Output the [X, Y] coordinate of the center of the cell containing the given text.  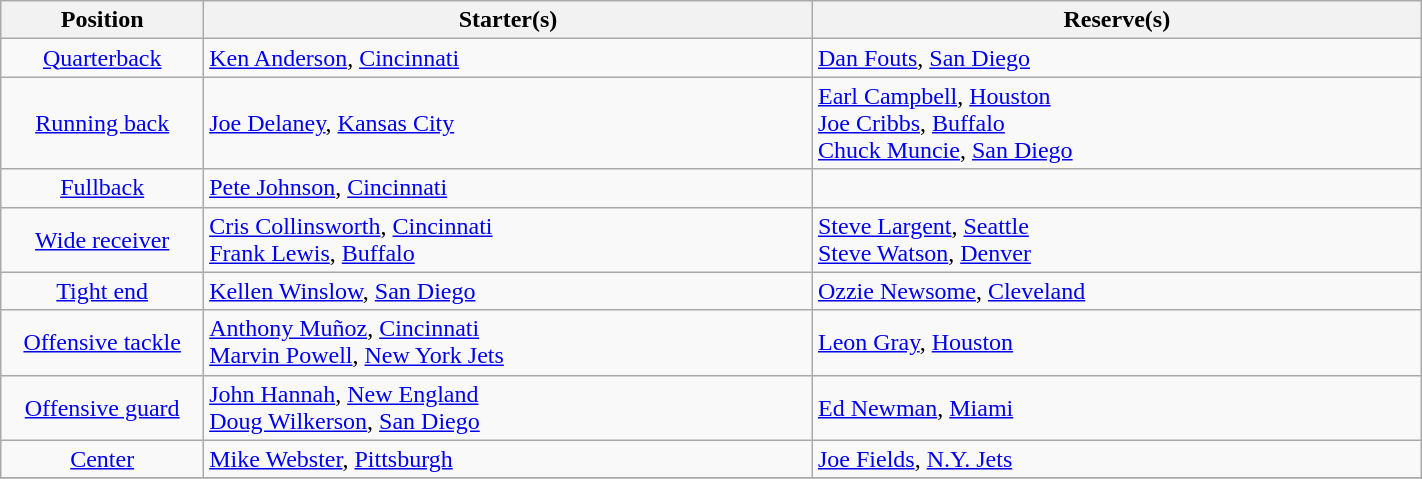
Fullback [102, 188]
Offensive guard [102, 408]
Anthony Muñoz, Cincinnati Marvin Powell, New York Jets [508, 342]
Mike Webster, Pittsburgh [508, 459]
Ozzie Newsome, Cleveland [1116, 291]
Tight end [102, 291]
Ken Anderson, Cincinnati [508, 58]
Earl Campbell, Houston Joe Cribbs, Buffalo Chuck Muncie, San Diego [1116, 123]
Center [102, 459]
Offensive tackle [102, 342]
Dan Fouts, San Diego [1116, 58]
Joe Fields, N.Y. Jets [1116, 459]
Running back [102, 123]
Reserve(s) [1116, 20]
Cris Collinsworth, Cincinnati Frank Lewis, Buffalo [508, 240]
Wide receiver [102, 240]
Starter(s) [508, 20]
Steve Largent, Seattle Steve Watson, Denver [1116, 240]
John Hannah, New England Doug Wilkerson, San Diego [508, 408]
Position [102, 20]
Ed Newman, Miami [1116, 408]
Pete Johnson, Cincinnati [508, 188]
Joe Delaney, Kansas City [508, 123]
Kellen Winslow, San Diego [508, 291]
Quarterback [102, 58]
Leon Gray, Houston [1116, 342]
